Return [X, Y] of the center of cell containing provided text 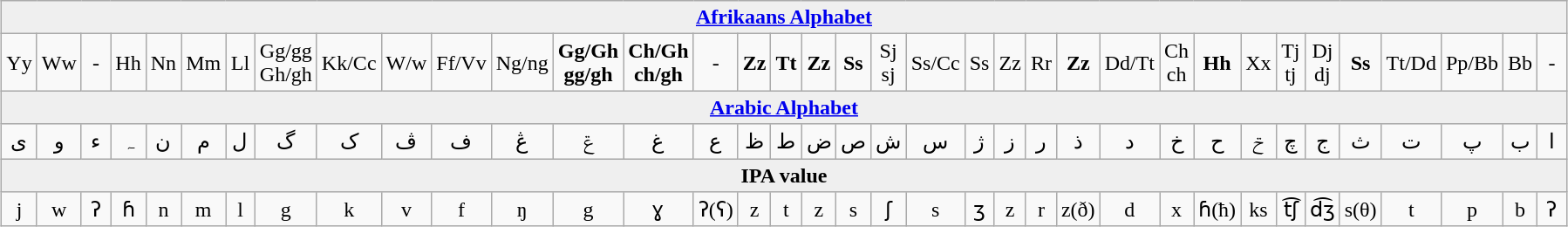
Mm [204, 63]
p [1472, 210]
Nn [163, 63]
ر [1041, 141]
ʃ [888, 210]
n [163, 210]
ŋ [522, 210]
ɦ [128, 210]
م [204, 141]
b [1521, 210]
j [19, 210]
k [349, 210]
ʔ(ʕ) [715, 210]
ت [1411, 141]
غ [658, 141]
ݝ [588, 141]
d [1129, 210]
چ [1291, 141]
ب [1521, 141]
Ch/Gh ch/gh [658, 63]
و [59, 141]
ɣ [658, 210]
Dd/Tt [1129, 63]
ع [715, 141]
Ww [59, 63]
Gg/Gh gg/gh [588, 63]
IPA value [784, 175]
س [935, 141]
خ [1177, 141]
ݗ [1258, 141]
Gg/gg Gh/gh [286, 63]
د [1129, 141]
m [204, 210]
ش [888, 141]
Tt/Dd [1411, 63]
Sj sj [888, 63]
Pp/Bb [1472, 63]
z(ð) [1078, 210]
پ [1472, 141]
ز [1010, 141]
ا [1552, 141]
ڠ [522, 141]
Kk/Cc [349, 63]
r [1041, 210]
ص [854, 141]
ی [19, 141]
ʒ [979, 210]
Dj dj [1323, 63]
ظ [754, 141]
Ss/Cc [935, 63]
ض [819, 141]
v [406, 210]
Ff/Vv [461, 63]
Arabic Alphabet [784, 107]
W/w [406, 63]
t͡ʃ [1291, 210]
ک [349, 141]
d͡ʒ [1323, 210]
Tt [787, 63]
ɦ(ħ) [1217, 210]
f [461, 210]
ل [241, 141]
Xx [1258, 63]
Ch ch [1177, 63]
Ng/ng [522, 63]
l [241, 210]
Yy [19, 63]
ژ [979, 141]
x [1177, 210]
w [59, 210]
ء [96, 141]
ن [163, 141]
Tj tj [1291, 63]
Bb [1521, 63]
Rr [1041, 63]
Afrikaans Alphabet [784, 17]
ج [1323, 141]
گ [286, 141]
ث [1360, 141]
Ll [241, 63]
ڤ [406, 141]
ف [461, 141]
ح [1217, 141]
s(θ) [1360, 210]
ط [787, 141]
ہ [128, 141]
ذ [1078, 141]
ks [1258, 210]
